Output the (X, Y) coordinate of the center of the cell containing the given text.  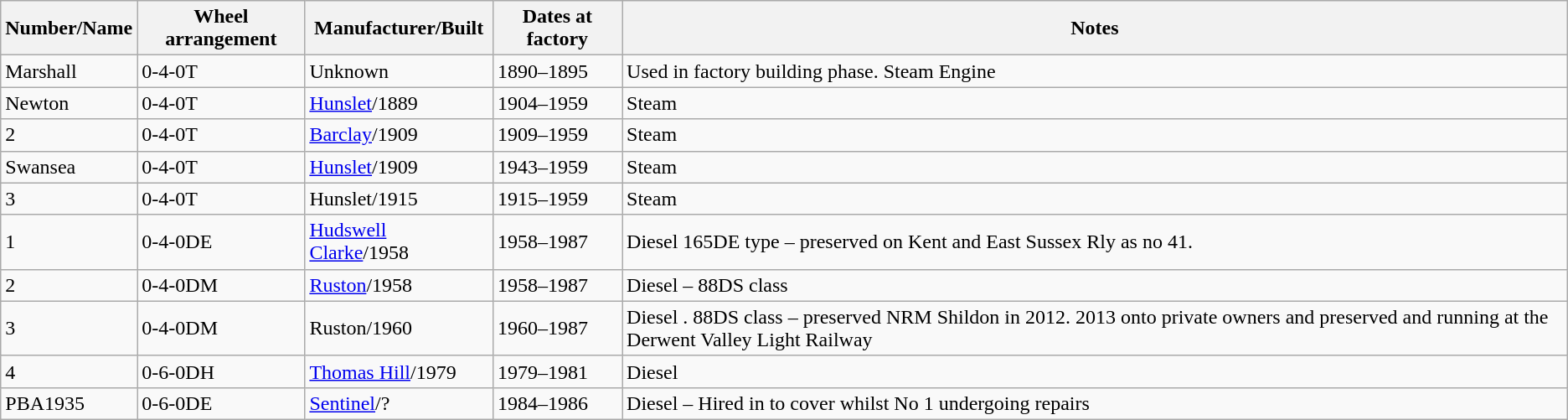
Manufacturer/Built (399, 29)
Diesel 165DE type – preserved on Kent and East Sussex Rly as no 41. (1096, 241)
Swansea (69, 167)
Dates at factory (557, 29)
1943–1959 (557, 167)
Notes (1096, 29)
Hunslet/1889 (399, 103)
Barclay/1909 (399, 135)
Thomas Hill/1979 (399, 371)
0-6-0DE (221, 403)
Hunslet/1915 (399, 199)
Ruston/1958 (399, 285)
0-4-0DE (221, 241)
1979–1981 (557, 371)
Diesel . 88DS class – preserved NRM Shildon in 2012. 2013 onto private owners and preserved and running at the Derwent Valley Light Railway (1096, 329)
0-6-0DH (221, 371)
Sentinel/? (399, 403)
Wheel arrangement (221, 29)
1 (69, 241)
1909–1959 (557, 135)
PBA1935 (69, 403)
Marshall (69, 71)
Number/Name (69, 29)
Diesel (1096, 371)
1890–1895 (557, 71)
Newton (69, 103)
Ruston/1960 (399, 329)
4 (69, 371)
Used in factory building phase. Steam Engine (1096, 71)
Hudswell Clarke/1958 (399, 241)
Unknown (399, 71)
Diesel – Hired in to cover whilst No 1 undergoing repairs (1096, 403)
1960–1987 (557, 329)
1915–1959 (557, 199)
Diesel – 88DS class (1096, 285)
1904–1959 (557, 103)
1984–1986 (557, 403)
Hunslet/1909 (399, 167)
